Return the [x, y] coordinate for the center point of the cell that contains the specified text.  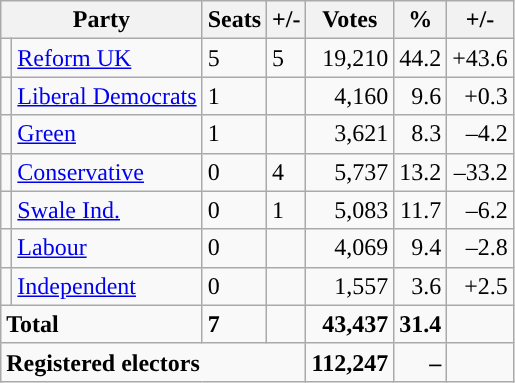
Swale Ind. [107, 210]
+0.3 [480, 96]
19,210 [350, 58]
Independent [107, 286]
11.7 [420, 210]
4,160 [350, 96]
Total [102, 324]
31.4 [420, 324]
8.3 [420, 134]
4,069 [350, 248]
Conservative [107, 172]
3.6 [420, 286]
9.6 [420, 96]
Votes [350, 20]
Registered electors [154, 362]
Labour [107, 248]
Green [107, 134]
Party [102, 20]
% [420, 20]
+2.5 [480, 286]
7 [234, 324]
9.4 [420, 248]
Reform UK [107, 58]
–6.2 [480, 210]
44.2 [420, 58]
+43.6 [480, 58]
5,083 [350, 210]
112,247 [350, 362]
13.2 [420, 172]
3,621 [350, 134]
–4.2 [480, 134]
Liberal Democrats [107, 96]
– [420, 362]
4 [286, 172]
–33.2 [480, 172]
43,437 [350, 324]
1,557 [350, 286]
–2.8 [480, 248]
Seats [234, 20]
5,737 [350, 172]
